Detect which cell encompasses the target text, then output its [X, Y] center coordinate. 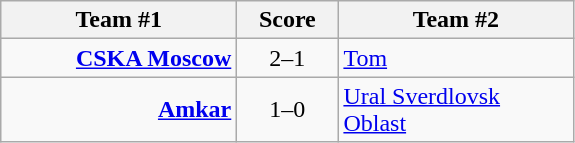
Team #1 [119, 20]
Score [288, 20]
Ural Sverdlovsk Oblast [456, 110]
1–0 [288, 110]
Amkar [119, 110]
CSKA Moscow [119, 58]
Tom [456, 58]
2–1 [288, 58]
Team #2 [456, 20]
